Detect which cell encompasses the target text, then output its [X, Y] center coordinate. 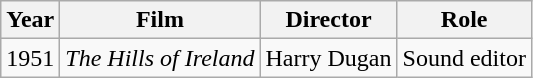
1951 [30, 58]
Year [30, 20]
Director [328, 20]
Film [160, 20]
Role [464, 20]
Harry Dugan [328, 58]
Sound editor [464, 58]
The Hills of Ireland [160, 58]
